Locate the cell with the specified text and output its [X, Y] center coordinate. 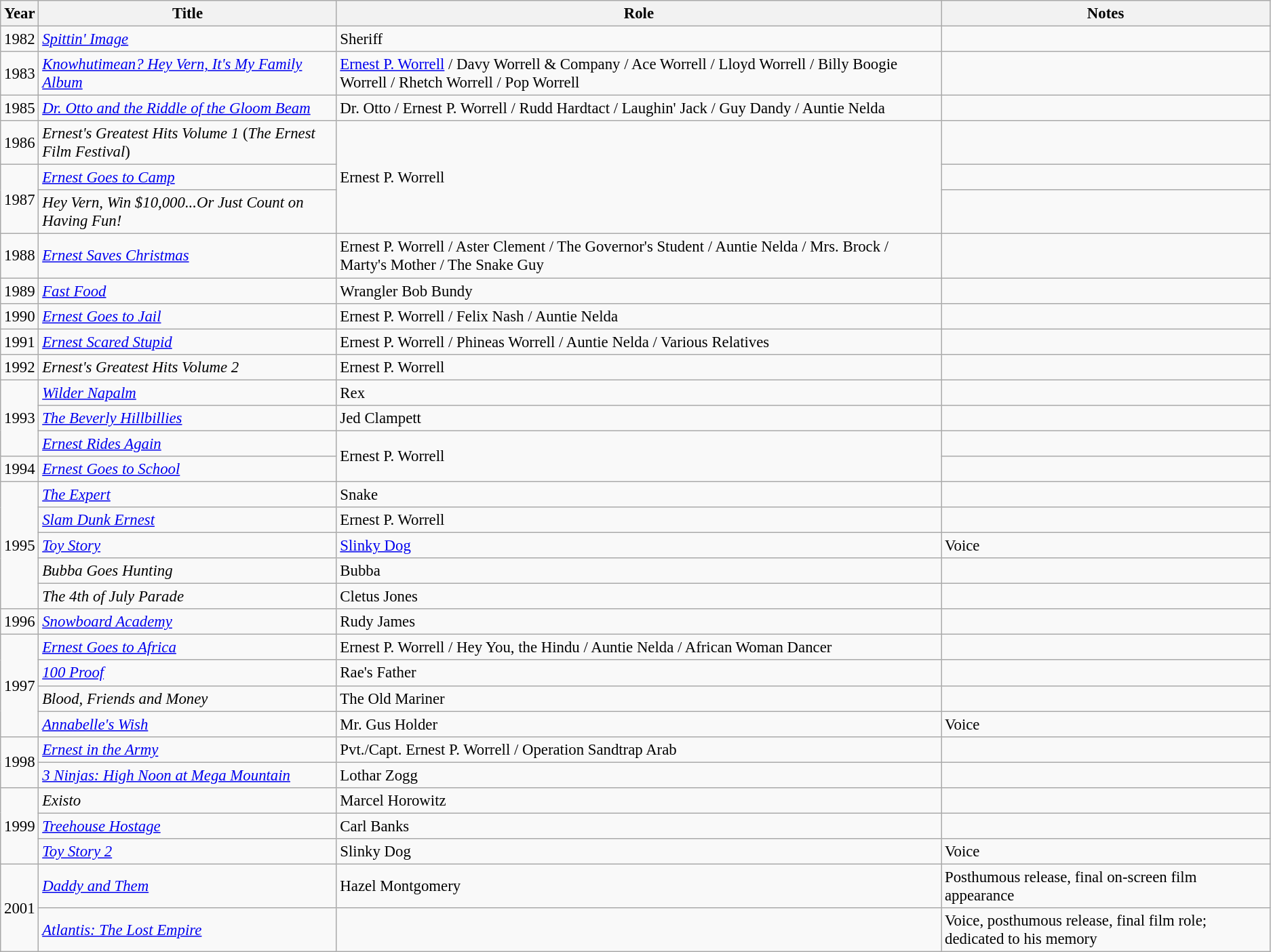
Year [20, 14]
Posthumous release, final on-screen film appearance [1106, 886]
Role [639, 14]
Ernest P. Worrell / Davy Worrell & Company / Ace Worrell / Lloyd Worrell / Billy Boogie Worrell / Rhetch Worrell / Pop Worrell [639, 73]
1991 [20, 342]
Hazel Montgomery [639, 886]
Annabelle's Wish [187, 724]
1997 [20, 686]
Lothar Zogg [639, 775]
1999 [20, 826]
Ernest Saves Christmas [187, 256]
Slam Dunk Ernest [187, 520]
Daddy and Them [187, 886]
Sheriff [639, 39]
Ernest P. Worrell / Phineas Worrell / Auntie Nelda / Various Relatives [639, 342]
Dr. Otto / Ernest P. Worrell / Rudd Hardtact / Laughin' Jack / Guy Dandy / Auntie Nelda [639, 108]
3 Ninjas: High Noon at Mega Mountain [187, 775]
Ernest's Greatest Hits Volume 1 (The Ernest Film Festival) [187, 142]
1982 [20, 39]
1996 [20, 622]
The Old Mariner [639, 698]
Ernest in the Army [187, 749]
Mr. Gus Holder [639, 724]
Toy Story [187, 546]
Treehouse Hostage [187, 826]
Toy Story 2 [187, 852]
1989 [20, 291]
1987 [20, 199]
1985 [20, 108]
Dr. Otto and the Riddle of the Gloom Beam [187, 108]
1998 [20, 762]
Rex [639, 393]
1992 [20, 367]
Blood, Friends and Money [187, 698]
1993 [20, 418]
Ernest P. Worrell / Felix Nash / Auntie Nelda [639, 316]
1990 [20, 316]
Existo [187, 801]
Ernest Scared Stupid [187, 342]
Cletus Jones [639, 597]
1995 [20, 545]
Atlantis: The Lost Empire [187, 930]
Ernest's Greatest Hits Volume 2 [187, 367]
Ernest Goes to Africa [187, 648]
Title [187, 14]
Bubba Goes Hunting [187, 571]
1988 [20, 256]
Pvt./Capt. Ernest P. Worrell / Operation Sandtrap Arab [639, 749]
The Expert [187, 494]
Snowboard Academy [187, 622]
Rae's Father [639, 673]
Notes [1106, 14]
The 4th of July Parade [187, 597]
Ernest Goes to School [187, 469]
Carl Banks [639, 826]
Rudy James [639, 622]
1994 [20, 469]
The Beverly Hillbillies [187, 418]
2001 [20, 907]
Fast Food [187, 291]
Ernest P. Worrell / Hey You, the Hindu / Auntie Nelda / African Woman Dancer [639, 648]
Bubba [639, 571]
Spittin' Image [187, 39]
Ernest Goes to Jail [187, 316]
Wrangler Bob Bundy [639, 291]
Ernest P. Worrell / Aster Clement / The Governor's Student / Auntie Nelda / Mrs. Brock / Marty's Mother / The Snake Guy [639, 256]
1983 [20, 73]
Voice, posthumous release, final film role; dedicated to his memory [1106, 930]
Snake [639, 494]
1986 [20, 142]
Hey Vern, Win $10,000...Or Just Count on Having Fun! [187, 212]
100 Proof [187, 673]
Knowhutimean? Hey Vern, It's My Family Album [187, 73]
Jed Clampett [639, 418]
Ernest Rides Again [187, 443]
Ernest Goes to Camp [187, 178]
Marcel Horowitz [639, 801]
Wilder Napalm [187, 393]
